Output the [x, y] coordinate of the center of the cell containing the given text.  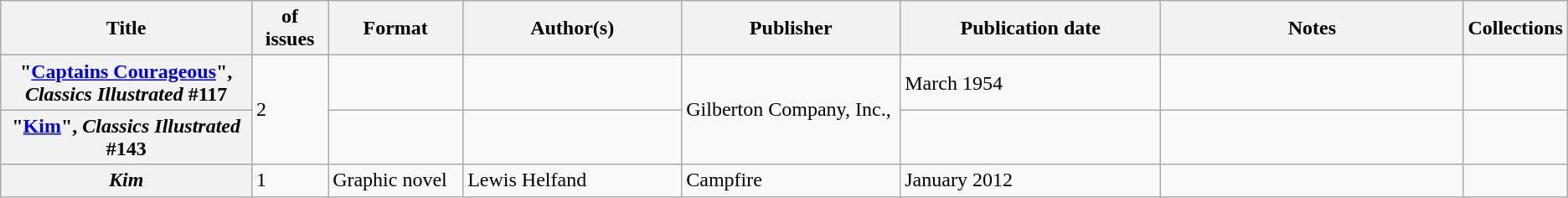
Kim [126, 180]
1 [290, 180]
Lewis Helfand [573, 180]
Publisher [791, 29]
Graphic novel [395, 180]
"Kim", Classics Illustrated #143 [126, 138]
Format [395, 29]
2 [290, 110]
Notes [1312, 29]
March 1954 [1030, 82]
Gilberton Company, Inc., [791, 110]
Title [126, 29]
"Captains Courageous", Classics Illustrated #117 [126, 82]
of issues [290, 29]
Collections [1515, 29]
Campfire [791, 180]
Author(s) [573, 29]
January 2012 [1030, 180]
Publication date [1030, 29]
